Return (X, Y) of the center of cell containing provided text 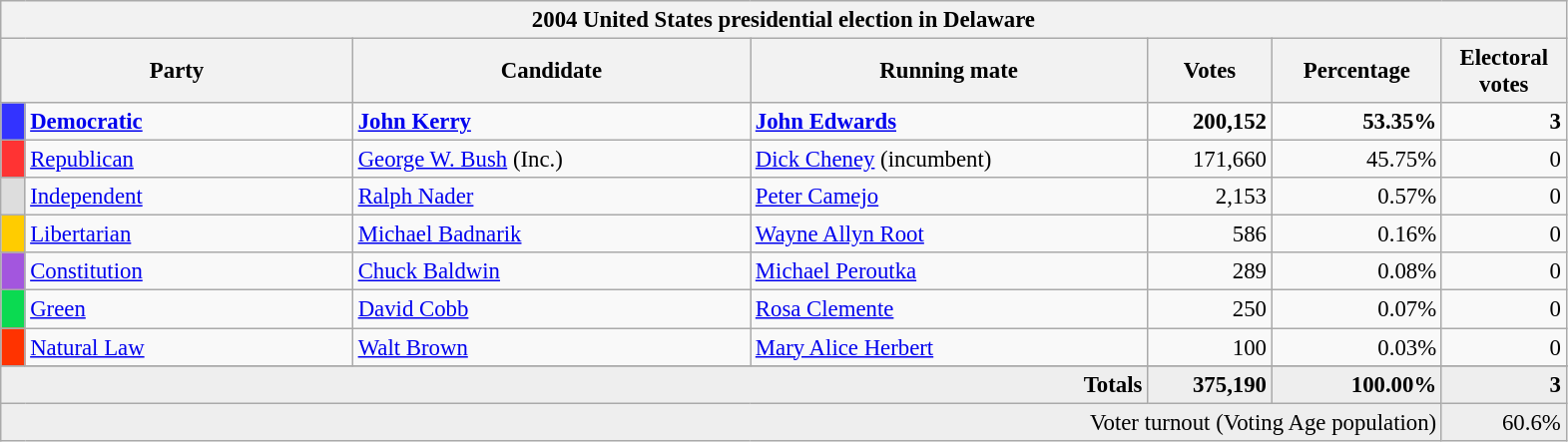
60.6% (1503, 422)
Candidate (551, 72)
171,660 (1210, 160)
Libertarian (189, 234)
Michael Badnarik (551, 234)
289 (1210, 272)
0.08% (1356, 272)
2,153 (1210, 197)
53.35% (1356, 122)
David Cobb (551, 309)
John Edwards (949, 122)
Wayne Allyn Root (949, 234)
200,152 (1210, 122)
Voter turnout (Voting Age population) (722, 422)
Chuck Baldwin (551, 272)
Running mate (949, 72)
0.03% (1356, 347)
Electoral votes (1503, 72)
0.16% (1356, 234)
Totals (575, 384)
0.07% (1356, 309)
Walt Brown (551, 347)
100 (1210, 347)
George W. Bush (Inc.) (551, 160)
586 (1210, 234)
Dick Cheney (incumbent) (949, 160)
Constitution (189, 272)
375,190 (1210, 384)
Natural Law (189, 347)
0.57% (1356, 197)
250 (1210, 309)
Party (178, 72)
Green (189, 309)
Independent (189, 197)
Rosa Clemente (949, 309)
100.00% (1356, 384)
45.75% (1356, 160)
2004 United States presidential election in Delaware (784, 20)
Mary Alice Herbert (949, 347)
John Kerry (551, 122)
Ralph Nader (551, 197)
Democratic (189, 122)
Votes (1210, 72)
Percentage (1356, 72)
Michael Peroutka (949, 272)
Republican (189, 160)
Peter Camejo (949, 197)
